Locate the cell with the specified text and output its [X, Y] center coordinate. 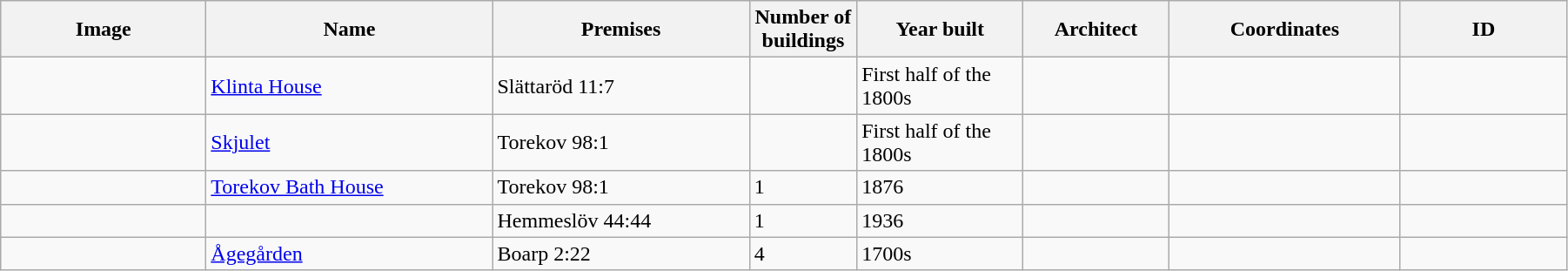
Number ofbuildings [803, 30]
Klinta House [350, 85]
Boarp 2:22 [621, 254]
Name [350, 30]
Skjulet [350, 143]
Architect [1096, 30]
Image [104, 30]
Torekov Bath House [350, 187]
4 [803, 254]
Coordinates [1284, 30]
Premises [621, 30]
Ågegården [350, 254]
ID [1483, 30]
1936 [940, 220]
Slättaröd 11:7 [621, 85]
Hemmeslöv 44:44 [621, 220]
1876 [940, 187]
1700s [940, 254]
Year built [940, 30]
